Search for the cell housing the specified text and yield its [x, y] center coordinate. 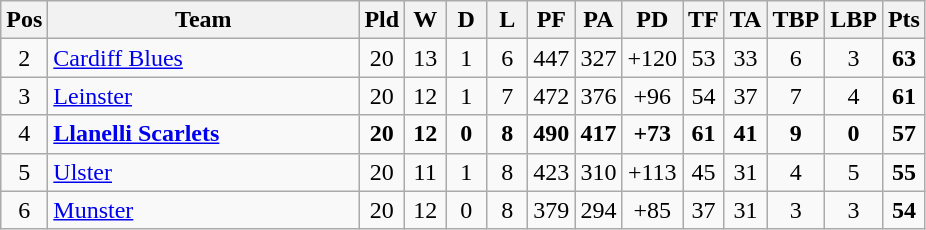
447 [552, 58]
PD [652, 20]
+73 [652, 134]
9 [796, 134]
PF [552, 20]
Llanelli Scarlets [204, 134]
Pts [904, 20]
D [466, 20]
41 [746, 134]
+85 [652, 210]
Leinster [204, 96]
Ulster [204, 172]
63 [904, 58]
490 [552, 134]
TA [746, 20]
13 [426, 58]
+120 [652, 58]
472 [552, 96]
11 [426, 172]
55 [904, 172]
TF [704, 20]
Pos [24, 20]
423 [552, 172]
327 [598, 58]
53 [704, 58]
2 [24, 58]
379 [552, 210]
Team [204, 20]
LBP [854, 20]
376 [598, 96]
L [508, 20]
33 [746, 58]
Pld [382, 20]
417 [598, 134]
+113 [652, 172]
PA [598, 20]
45 [704, 172]
Cardiff Blues [204, 58]
W [426, 20]
310 [598, 172]
294 [598, 210]
57 [904, 134]
Munster [204, 210]
+96 [652, 96]
TBP [796, 20]
